Detect which cell encompasses the target text, then output its [X, Y] center coordinate. 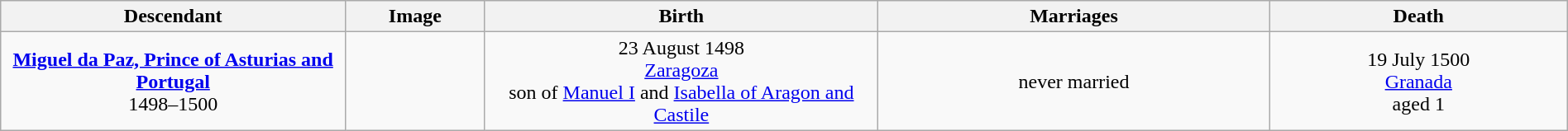
23 August 1498Zaragozason of Manuel I and Isabella of Aragon and Castile [681, 81]
Marriages [1074, 16]
Birth [681, 16]
Descendant [174, 16]
Death [1418, 16]
never married [1074, 81]
Image [415, 16]
Miguel da Paz, Prince of Asturias and Portugal1498–1500 [174, 81]
19 July 1500Granadaaged 1 [1418, 81]
